Return the [X, Y] coordinate for the center point of the cell that contains the specified text.  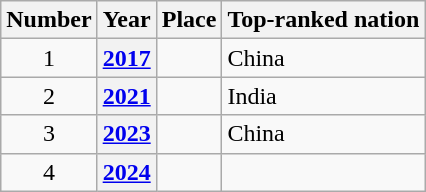
Year [126, 20]
Number [49, 20]
2024 [126, 172]
Top-ranked nation [324, 20]
4 [49, 172]
1 [49, 58]
2021 [126, 96]
2023 [126, 134]
Place [189, 20]
India [324, 96]
2 [49, 96]
2017 [126, 58]
3 [49, 134]
